Capture the cell that displays the provided text and extract its [X, Y] central coordinate. 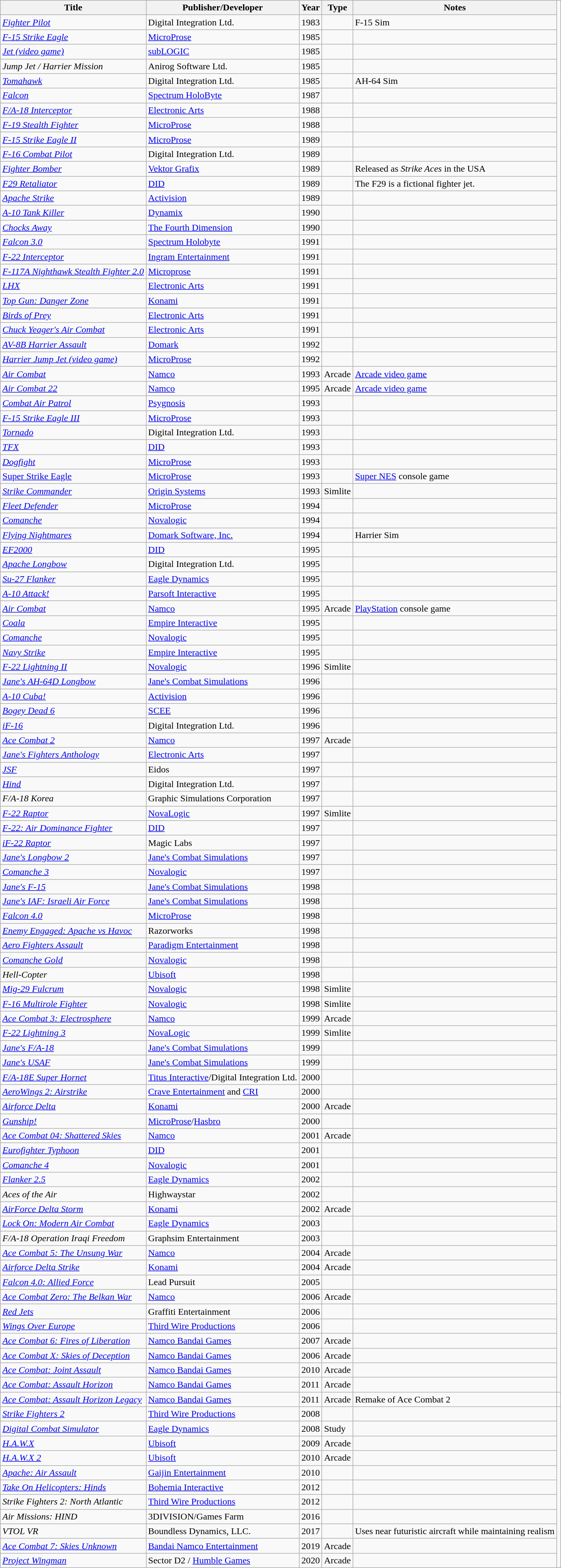
Super NES console game [455, 476]
Boundless Dynamics, LLC. [223, 1531]
LHX [73, 286]
Hind [73, 784]
SCEE [223, 711]
Remake of Ace Combat 2 [455, 1399]
Jane's Longbow 2 [73, 857]
A-10 Tank Killer [73, 213]
Flanker 2.5 [73, 1180]
F-22 Lightning 3 [73, 1033]
Apache: Air Assault [73, 1473]
Air Missions: HIND [73, 1516]
Year [311, 8]
Strike Fighters 2: North Atlantic [73, 1502]
Anirog Software Ltd. [223, 66]
F-19 Stealth Fighter [73, 125]
Crave Entertainment and CRI [223, 1092]
Bandai Namco Entertainment [223, 1546]
A-10 Attack! [73, 593]
F/A-18 Interceptor [73, 110]
Notes [455, 8]
Falcon [73, 95]
Graffiti Entertainment [223, 1311]
Jane's USAF [73, 1062]
3DIVISION/Games Farm [223, 1516]
Lead Pursuit [223, 1282]
Gunship! [73, 1121]
Jane's IAF: Israeli Air Force [73, 901]
Chuck Yeager's Air Combat [73, 330]
Ace Combat 7: Skies Unknown [73, 1546]
2007 [311, 1341]
Gaijin Entertainment [223, 1473]
F-15 Strike Eagle [73, 37]
Coala [73, 623]
F-117A Nighthawk Stealth Fighter 2.0 [73, 271]
Fleet Defender [73, 506]
Ace Combat Zero: The Belkan War [73, 1297]
1987 [311, 95]
AV-8B Harrier Assault [73, 344]
Fighter Pilot [73, 22]
F/A-18 Korea [73, 799]
Title [73, 8]
2019 [311, 1546]
2016 [311, 1516]
Hell-Copter [73, 975]
H.A.W.X 2 [73, 1458]
F-15 Sim [455, 22]
1983 [311, 22]
Lock On: Modern Air Combat [73, 1224]
subLOGIC [223, 52]
JSF [73, 769]
Paradigm Entertainment [223, 945]
F/A-18 Operation Iraqi Freedom [73, 1238]
Jump Jet / Harrier Mission [73, 66]
AeroWings 2: Airstrike [73, 1092]
Ace Combat 3: Electrosphere [73, 1018]
Apache Longbow [73, 564]
Ingram Entertainment [223, 257]
Highwaystar [223, 1194]
Chocks Away [73, 227]
Fighter Bomber [73, 169]
A-10 Cuba! [73, 696]
Type [337, 8]
Released as Strike Aces in the USA [455, 169]
Ace Combat 6: Fires of Liberation [73, 1341]
Psygnosis [223, 403]
Graphic Simulations Corporation [223, 799]
Falcon 3.0 [73, 242]
F-15 Strike Eagle II [73, 139]
Microprose [223, 271]
Air Combat 22 [73, 388]
2017 [311, 1531]
F-16 Combat Pilot [73, 154]
Vektor Grafix [223, 169]
Ace Combat 2 [73, 740]
Bogey Dead 6 [73, 711]
Strike Fighters 2 [73, 1414]
Titus Interactive/Digital Integration Ltd. [223, 1077]
Ace Combat 5: The Unsung War [73, 1253]
Origin Systems [223, 491]
VTOL VR [73, 1531]
Mig-29 Fulcrum [73, 989]
Eidos [223, 769]
Comanche 3 [73, 872]
Dogfight [73, 462]
Graphsim Entertainment [223, 1238]
Ace Combat X: Skies of Deception [73, 1355]
Birds of Prey [73, 315]
iF-16 [73, 725]
Project Wingman [73, 1560]
Ace Combat: Assault Horizon Legacy [73, 1399]
F-22 Lightning II [73, 667]
Jane's F-15 [73, 886]
Flying Nightmares [73, 535]
Jet (video game) [73, 52]
PlayStation console game [455, 608]
Uses near futuristic aircraft while maintaining realism [455, 1531]
Tornado [73, 433]
Spectrum Holobyte [223, 242]
AirForce Delta Storm [73, 1209]
Harrier Jump Jet (video game) [73, 359]
Comanche Gold [73, 960]
F-22 Raptor [73, 813]
Parsoft Interactive [223, 593]
MicroProse/Hasbro [223, 1121]
Red Jets [73, 1311]
Domark Software, Inc. [223, 535]
Navy Strike [73, 652]
2009 [311, 1443]
Apache Strike [73, 198]
The Fourth Dimension [223, 227]
Ace Combat 04: Shattered Skies [73, 1136]
2005 [311, 1282]
Aero Fighters Assault [73, 945]
Take On Helicopters: Hinds [73, 1487]
Top Gun: Danger Zone [73, 301]
Airforce Delta Strike [73, 1267]
Harrier Sim [455, 535]
Aces of the Air [73, 1194]
Comanche 4 [73, 1165]
Airforce Delta [73, 1106]
Ace Combat: Joint Assault [73, 1370]
Falcon 4.0: Allied Force [73, 1282]
Dynamix [223, 213]
F-22: Air Dominance Fighter [73, 828]
Razorworks [223, 931]
Super Strike Eagle [73, 476]
Sector D2 / Humble Games [223, 1560]
2020 [311, 1560]
Enemy Engaged: Apache vs Havoc [73, 931]
iF-22 Raptor [73, 843]
Jane's Fighters Anthology [73, 755]
AH-64 Sim [455, 81]
Domark [223, 344]
H.A.W.X [73, 1443]
Magic Labs [223, 843]
The F29 is a fictional fighter jet. [455, 184]
F-22 Interceptor [73, 257]
F-15 Strike Eagle III [73, 418]
Su-27 Flanker [73, 579]
TFX [73, 447]
Combat Air Patrol [73, 403]
Eurofighter Typhoon [73, 1150]
Study [337, 1429]
EF2000 [73, 550]
Spectrum HoloByte [223, 95]
Bohemia Interactive [223, 1487]
Digital Combat Simulator [73, 1429]
Tomahawk [73, 81]
F-16 Multirole Fighter [73, 1004]
Jane's F/A-18 [73, 1048]
Publisher/Developer [223, 8]
Wings Over Europe [73, 1326]
Ace Combat: Assault Horizon [73, 1385]
F/A-18E Super Hornet [73, 1077]
Falcon 4.0 [73, 916]
F29 Retaliator [73, 184]
Jane's AH-64D Longbow [73, 682]
Strike Commander [73, 491]
